Extract the [x, y] coordinate from the center of the cell holding the provided text.  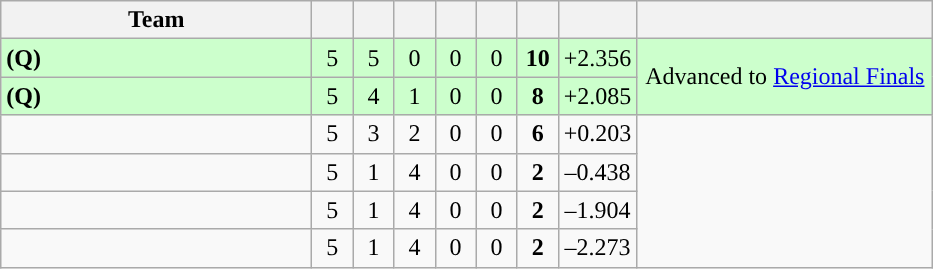
–1.904 [598, 210]
Team [156, 20]
8 [538, 96]
3 [374, 134]
6 [538, 134]
+0.203 [598, 134]
+2.356 [598, 58]
10 [538, 58]
–0.438 [598, 172]
Advanced to Regional Finals [785, 77]
+2.085 [598, 96]
–2.273 [598, 248]
